Find where the given text appears and provide that cell's center as (X, Y) coordinate. 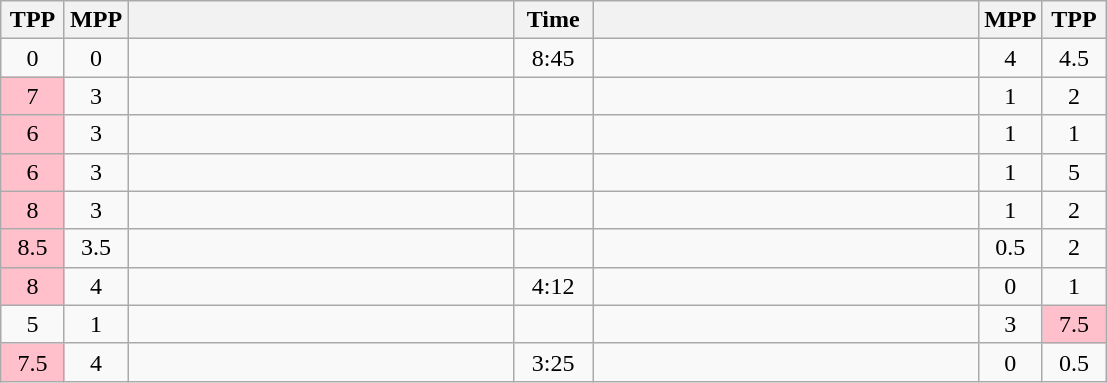
4:12 (554, 286)
3:25 (554, 362)
7 (33, 96)
3.5 (96, 248)
Time (554, 20)
8:45 (554, 58)
8.5 (33, 248)
4.5 (1074, 58)
